Provide the [X, Y] coordinate of the cell's center where the given text is located.  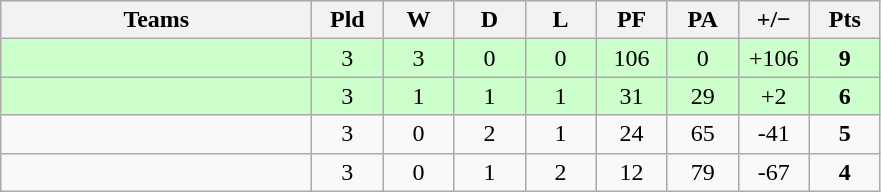
29 [702, 96]
-67 [774, 172]
Teams [156, 20]
Pts [844, 20]
65 [702, 134]
D [490, 20]
24 [632, 134]
31 [632, 96]
6 [844, 96]
+106 [774, 58]
5 [844, 134]
L [560, 20]
PF [632, 20]
-41 [774, 134]
+/− [774, 20]
12 [632, 172]
79 [702, 172]
W [418, 20]
9 [844, 58]
PA [702, 20]
4 [844, 172]
106 [632, 58]
+2 [774, 96]
Pld [348, 20]
